Detect which cell encompasses the target text, then output its [X, Y] center coordinate. 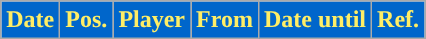
Date until [314, 20]
Player [152, 20]
Date [30, 20]
Pos. [86, 20]
From [225, 20]
Ref. [398, 20]
